From the cell containing the given text, extract its center point as [x, y] coordinate. 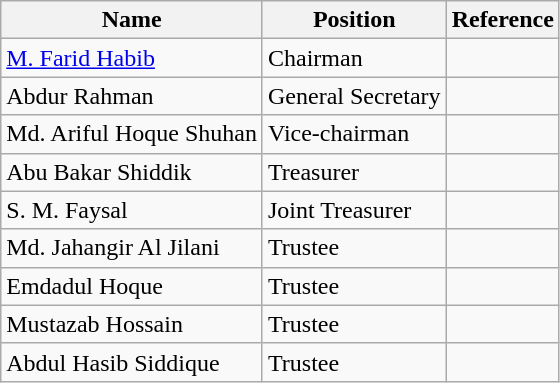
Abu Bakar Shiddik [132, 172]
Treasurer [354, 172]
Reference [502, 20]
Abdul Hasib Siddique [132, 362]
S. M. Faysal [132, 210]
Md. Ariful Hoque Shuhan [132, 134]
Joint Treasurer [354, 210]
Mustazab Hossain [132, 324]
Md. Jahangir Al Jilani [132, 248]
Name [132, 20]
Chairman [354, 58]
M. Farid Habib [132, 58]
General Secretary [354, 96]
Abdur Rahman [132, 96]
Vice-chairman [354, 134]
Position [354, 20]
Emdadul Hoque [132, 286]
